Output the (x, y) coordinate of the center of the cell containing the given text.  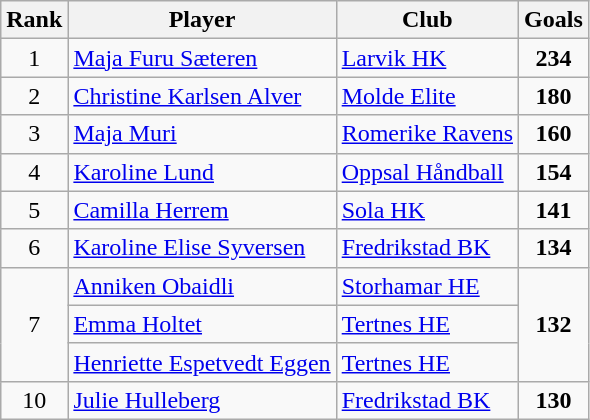
Molde Elite (427, 96)
Sola HK (427, 210)
160 (554, 134)
5 (34, 210)
Henriette Espetvedt Eggen (202, 362)
130 (554, 400)
1 (34, 58)
Karoline Lund (202, 172)
Christine Karlsen Alver (202, 96)
Goals (554, 20)
Julie Hulleberg (202, 400)
234 (554, 58)
2 (34, 96)
154 (554, 172)
Romerike Ravens (427, 134)
Anniken Obaidli (202, 286)
Rank (34, 20)
Camilla Herrem (202, 210)
Emma Holtet (202, 324)
Maja Furu Sæteren (202, 58)
141 (554, 210)
Larvik HK (427, 58)
4 (34, 172)
134 (554, 248)
Maja Muri (202, 134)
Oppsal Håndball (427, 172)
Karoline Elise Syversen (202, 248)
Player (202, 20)
6 (34, 248)
3 (34, 134)
7 (34, 324)
10 (34, 400)
180 (554, 96)
Storhamar HE (427, 286)
132 (554, 324)
Club (427, 20)
